Extract the [X, Y] coordinate from the center of the cell holding the provided text.  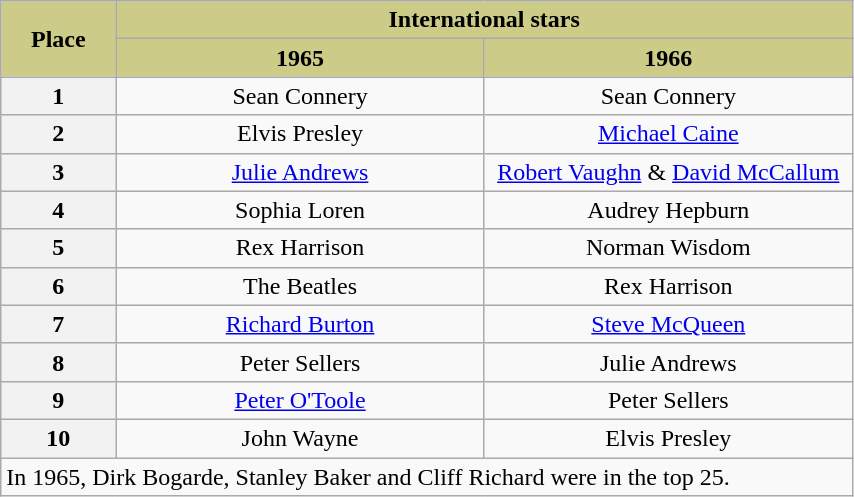
Sophia Loren [300, 210]
9 [58, 400]
10 [58, 438]
Robert Vaughn & David McCallum [668, 172]
6 [58, 286]
International stars [484, 20]
1966 [668, 58]
Michael Caine [668, 134]
Peter O'Toole [300, 400]
3 [58, 172]
7 [58, 324]
Richard Burton [300, 324]
Steve McQueen [668, 324]
John Wayne [300, 438]
1 [58, 96]
5 [58, 248]
The Beatles [300, 286]
Norman Wisdom [668, 248]
1965 [300, 58]
Place [58, 39]
4 [58, 210]
2 [58, 134]
Audrey Hepburn [668, 210]
8 [58, 362]
In 1965, Dirk Bogarde, Stanley Baker and Cliff Richard were in the top 25. [427, 477]
